Scan for the cell matching the given text and deliver its [x, y] coordinate at center. 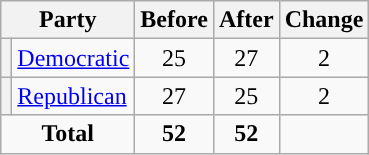
Republican [74, 96]
Total [68, 134]
Party [68, 20]
Change [324, 20]
Before [174, 20]
Democratic [74, 58]
After [246, 20]
